For the text-containing cell, return its midpoint in [x, y] coordinate format. 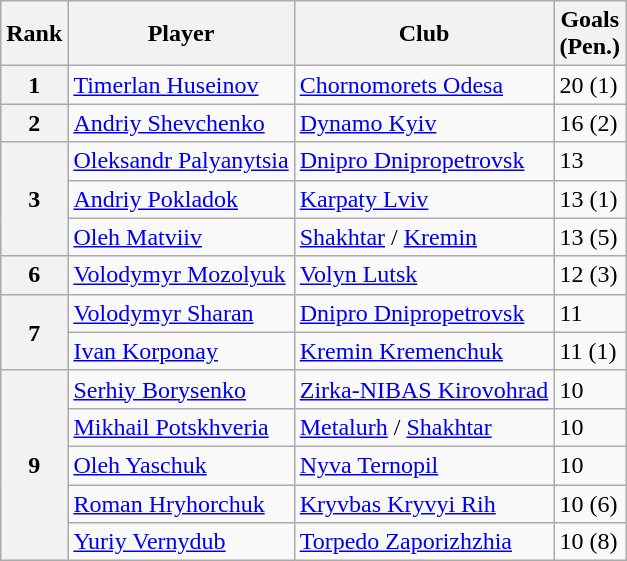
Nyva Ternopil [424, 465]
Volodymyr Mozolyuk [181, 275]
Club [424, 34]
9 [34, 465]
Mikhail Potskhveria [181, 427]
20 (1) [590, 85]
Metalurh / Shakhtar [424, 427]
2 [34, 123]
Serhiy Borysenko [181, 389]
13 (5) [590, 237]
Andriy Shevchenko [181, 123]
1 [34, 85]
16 (2) [590, 123]
Andriy Pokladok [181, 199]
11 [590, 313]
Kryvbas Kryvyi Rih [424, 503]
11 (1) [590, 351]
Oleh Yaschuk [181, 465]
Shakhtar / Kremin [424, 237]
Yuriy Vernydub [181, 542]
Ivan Korponay [181, 351]
13 (1) [590, 199]
10 (8) [590, 542]
Volodymyr Sharan [181, 313]
12 (3) [590, 275]
Kremin Kremenchuk [424, 351]
Roman Hryhorchuk [181, 503]
10 (6) [590, 503]
Dynamo Kyiv [424, 123]
Rank [34, 34]
Goals(Pen.) [590, 34]
Torpedo Zaporizhzhia [424, 542]
3 [34, 199]
Player [181, 34]
6 [34, 275]
7 [34, 332]
Oleksandr Palyanytsia [181, 161]
Volyn Lutsk [424, 275]
Karpaty Lviv [424, 199]
Chornomorets Odesa [424, 85]
Timerlan Huseinov [181, 85]
Oleh Matviiv [181, 237]
Zirka-NIBAS Kirovohrad [424, 389]
13 [590, 161]
